Capture the cell that displays the provided text and extract its (x, y) central coordinate. 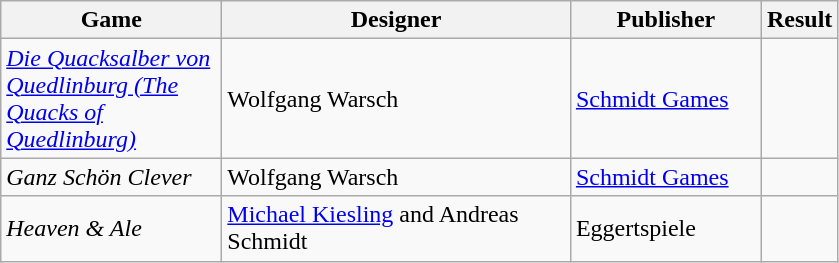
Game (112, 20)
Ganz Schön Clever (112, 177)
Designer (396, 20)
Die Quacksalber von Quedlinburg (The Quacks of Quedlinburg) (112, 98)
Result (799, 20)
Eggertspiele (666, 228)
Michael Kiesling and Andreas Schmidt (396, 228)
Heaven & Ale (112, 228)
Publisher (666, 20)
